Scan for the cell matching the given text and deliver its [x, y] coordinate at center. 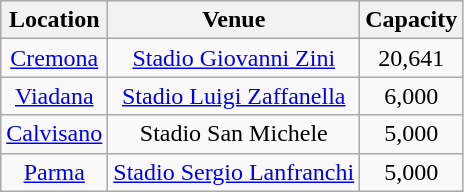
20,641 [412, 58]
Stadio San Michele [234, 134]
Cremona [54, 58]
Location [54, 20]
Stadio Sergio Lanfranchi [234, 172]
6,000 [412, 96]
Viadana [54, 96]
Calvisano [54, 134]
Venue [234, 20]
Parma [54, 172]
Stadio Luigi Zaffanella [234, 96]
Stadio Giovanni Zini [234, 58]
Capacity [412, 20]
